Determine the (x, y) coordinate at the center of the cell enclosing the given text.  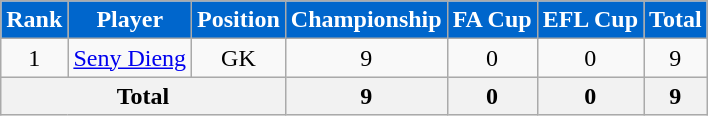
FA Cup (492, 20)
Player (130, 20)
Seny Dieng (130, 58)
1 (34, 58)
Position (239, 20)
Rank (34, 20)
EFL Cup (590, 20)
GK (239, 58)
Championship (366, 20)
